Return [X, Y] of the center of cell containing provided text 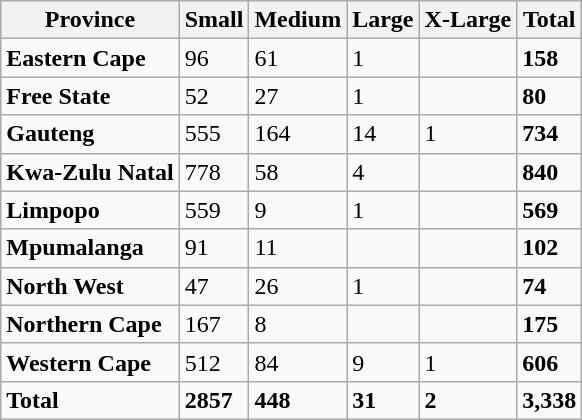
84 [298, 362]
Northern Cape [90, 324]
448 [298, 400]
Province [90, 20]
Medium [298, 20]
61 [298, 58]
74 [550, 286]
606 [550, 362]
11 [298, 248]
Free State [90, 96]
26 [298, 286]
555 [214, 134]
31 [383, 400]
X-Large [468, 20]
512 [214, 362]
167 [214, 324]
Limpopo [90, 210]
52 [214, 96]
47 [214, 286]
778 [214, 172]
14 [383, 134]
3,338 [550, 400]
Western Cape [90, 362]
58 [298, 172]
8 [298, 324]
Mpumalanga [90, 248]
Eastern Cape [90, 58]
96 [214, 58]
4 [383, 172]
91 [214, 248]
734 [550, 134]
80 [550, 96]
Gauteng [90, 134]
569 [550, 210]
Large [383, 20]
Kwa-Zulu Natal [90, 172]
2857 [214, 400]
158 [550, 58]
559 [214, 210]
Small [214, 20]
27 [298, 96]
164 [298, 134]
102 [550, 248]
175 [550, 324]
2 [468, 400]
840 [550, 172]
North West [90, 286]
